Detect which cell encompasses the target text, then output its [X, Y] center coordinate. 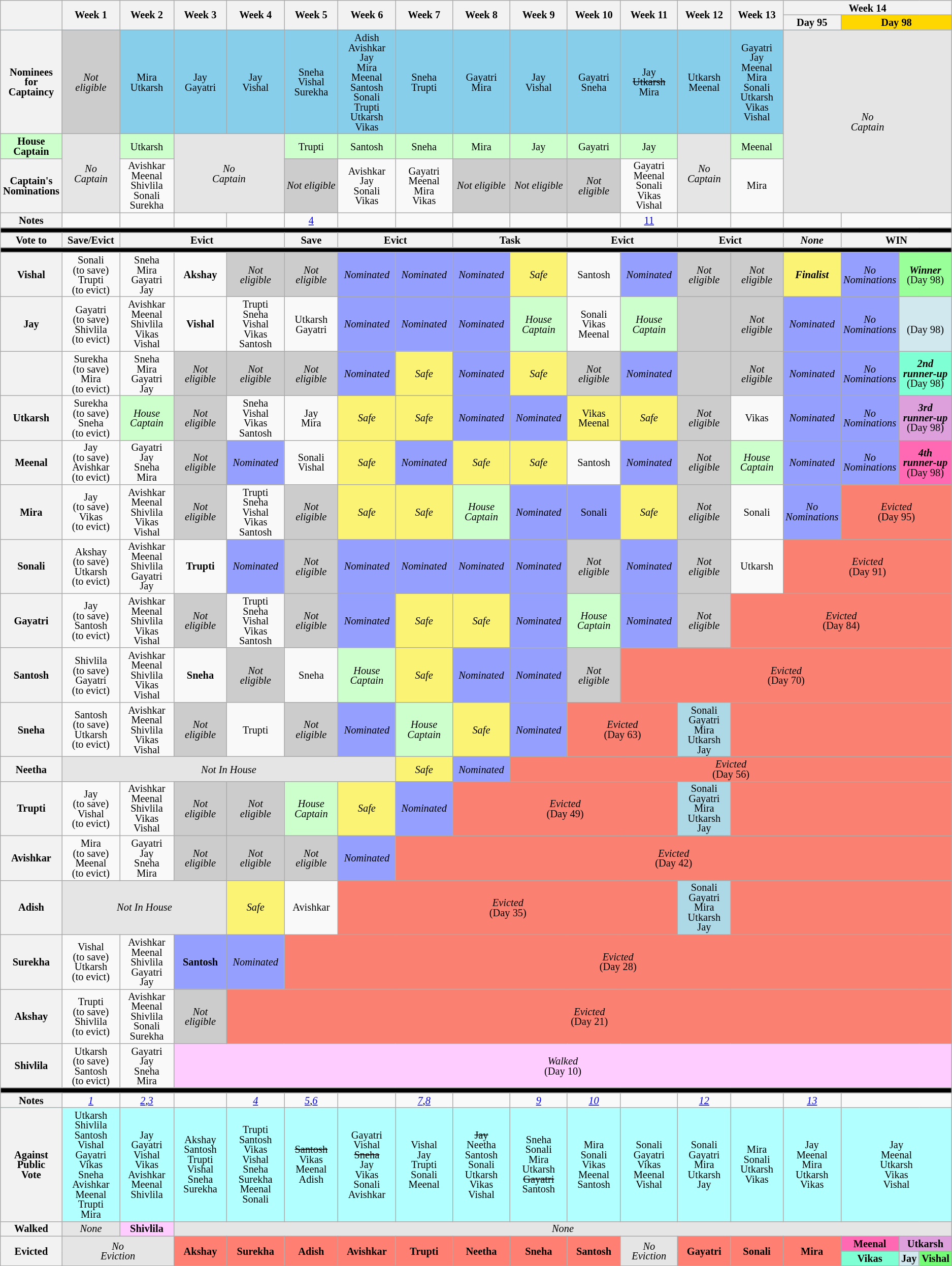
Week 4 [256, 15]
Vishal(to save)Utkarsh(to evict) [91, 961]
4th runner-up(Day 98) [925, 462]
9 [538, 1101]
GayatriJayMeenalMiraSonaliUtkarshVikasVishal [757, 82]
Day 95 [812, 22]
Week 3 [200, 15]
Winner(Day 98) [925, 275]
SantoshVikasMeenalAdish [311, 1164]
Captain's Nominations [31, 186]
Jay(to save)Santosh(to evict) [91, 620]
SnehaSonaliMiraUtkarshGayatriSantosh [538, 1164]
JayUtkarshMira [649, 82]
Walked [31, 1228]
Jay(to save)Vikas(to evict) [91, 512]
MiraSonaliVikasMeenalSantosh [594, 1164]
Finalist [812, 275]
VishalJayTruptiSonaliMeenal [424, 1164]
GayatriVishalSnehaJayVikasSonaliAvishkar [367, 1164]
SnehaTrupti [424, 82]
3rd runner-up(Day 98) [925, 418]
Week 12 [704, 15]
GayatriMira [481, 82]
Evicted(Day 42) [674, 858]
AdishAvishkarJayMiraMeenalSantoshSonaliTruptiUtkarshVikas [367, 82]
Evicted(Day 49) [566, 808]
Week 9 [538, 15]
Nominees for Captaincy [31, 82]
13 [812, 1101]
Evicted(Day 63) [622, 729]
Week 1 [91, 15]
SnehaVishalSurekha [311, 82]
JayGayatriVishalVikasAvishkarMeenalShivlila [147, 1164]
Shivlila (to save)Gayatri(to evict) [91, 675]
Evicted(Day 21) [589, 1016]
UtkarshMeenal [704, 82]
10 [594, 1101]
SnehaVishalVikasSantosh [256, 418]
Week 10 [594, 15]
AgainstPublicVote [31, 1164]
11 [649, 220]
Utkarsh (to save)Santosh(to evict) [91, 1065]
2,3 [147, 1101]
House Captain [31, 146]
UtkarshGayatri [311, 324]
Week 13 [757, 15]
7,8 [424, 1101]
Akshay(to save)Utkarsh(to evict) [91, 567]
AvishkarJaySonaliVikas [367, 186]
Save [311, 240]
5,6 [311, 1101]
1 [91, 1101]
JayGayatri [200, 82]
Week 6 [367, 15]
Mira(to save)Meenal(to evict) [91, 858]
GayatriSneha [594, 82]
Week 5 [311, 15]
WIN [897, 240]
Jay(to save)Avishkar(to evict) [91, 462]
Week 7 [424, 15]
Gayatri(to save)Shivlila(to evict) [91, 324]
JayMira [311, 418]
Task [510, 240]
Surekha(to save)Mira(to evict) [91, 374]
Evicted(Day 56) [731, 769]
SonaliVikasMeenal [594, 324]
Trupti(to save)Shivlila(to evict) [91, 1016]
AkshaySantoshTruptiVishalSnehaSurekha [200, 1164]
Evicted(Day 70) [786, 675]
GayatriMeenalMiraVikas [424, 186]
Day 98 [897, 22]
Week 14 [867, 7]
(Day 98) [925, 324]
Santosh(to save)Utkarsh(to evict) [91, 729]
12 [704, 1101]
Evicted(Day 95) [897, 512]
2nd runner-up(Day 98) [925, 374]
Surekha(to save)Sneha(to evict) [91, 418]
Save/Evict [91, 240]
Evicted(Day 28) [618, 961]
Week 2 [147, 15]
MiraUtkarsh [147, 82]
Evicted(Day 91) [867, 567]
Evicted(Day 84) [841, 620]
Sonali(to save)Trupti(to evict) [91, 275]
Vote to [31, 240]
Evicted [31, 1251]
SonaliVishal [311, 462]
VikasMeenal [594, 418]
TruptiSantoshVikasVishalSnehaSurekhaMeenalSonali [256, 1164]
Jay(to save)Vishal(to evict) [91, 808]
JayMeenalMiraUtkarshVikas [812, 1164]
UtkarshShivlilaSantoshVishalGayatriVikasSnehaAvishkarMeenalTruptiMira [91, 1164]
Week 8 [481, 15]
GayatriMeenalSonaliVikasVishal [649, 186]
Walked(Day 10) [563, 1065]
SonaliGayatriVikasMeenalVishal [649, 1164]
Evicted(Day 35) [508, 908]
Week 11 [649, 15]
JayMeenalUtkarshVikasVishal [897, 1164]
JayNeethaSantoshSonaliUtkarshVikasVishal [481, 1164]
MiraSonaliUtkarshVikas [757, 1164]
